From the cell containing the given text, extract its center point as (X, Y) coordinate. 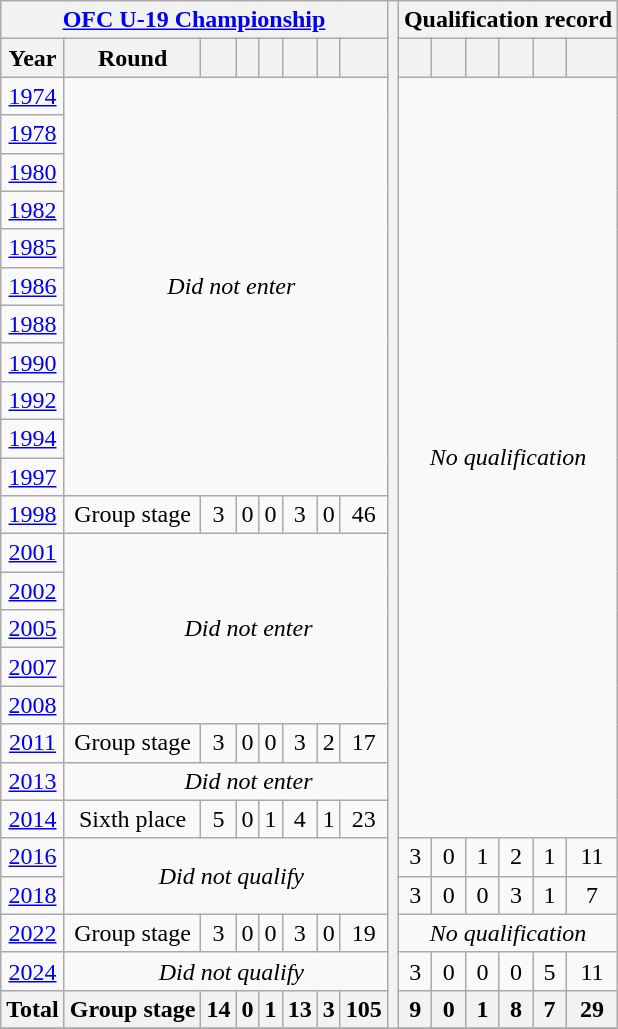
29 (592, 1009)
OFC U-19 Championship (194, 20)
2016 (33, 857)
2008 (33, 705)
13 (300, 1009)
2013 (33, 781)
1992 (33, 400)
14 (218, 1009)
1986 (33, 286)
2005 (33, 629)
1985 (33, 248)
2018 (33, 895)
1997 (33, 477)
17 (364, 743)
1990 (33, 362)
9 (415, 1009)
1974 (33, 96)
Total (33, 1009)
2014 (33, 819)
2007 (33, 667)
46 (364, 515)
2001 (33, 553)
105 (364, 1009)
2002 (33, 591)
Year (33, 58)
1988 (33, 324)
1978 (33, 134)
19 (364, 933)
Round (132, 58)
1994 (33, 438)
4 (300, 819)
1982 (33, 210)
23 (364, 819)
2024 (33, 971)
1980 (33, 172)
8 (516, 1009)
Qualification record (508, 20)
2011 (33, 743)
Sixth place (132, 819)
2022 (33, 933)
1998 (33, 515)
